Output the [X, Y] coordinate of the center of the cell containing the given text.  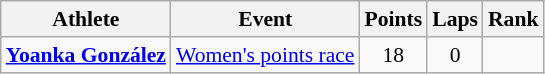
Event [266, 19]
18 [394, 55]
Athlete [86, 19]
Points [394, 19]
Rank [514, 19]
Women's points race [266, 55]
Yoanka González [86, 55]
0 [455, 55]
Laps [455, 19]
